For the text-containing cell, return its midpoint in [X, Y] coordinate format. 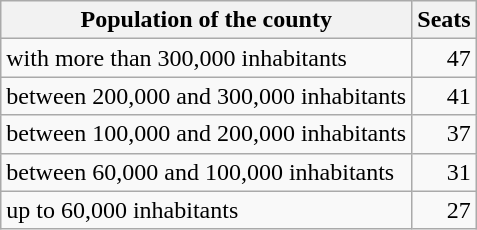
27 [444, 210]
Population of the county [206, 20]
between 100,000 and 200,000 inhabitants [206, 134]
37 [444, 134]
up to 60,000 inhabitants [206, 210]
31 [444, 172]
between 60,000 and 100,000 inhabitants [206, 172]
between 200,000 and 300,000 inhabitants [206, 96]
41 [444, 96]
with more than 300,000 inhabitants [206, 58]
Seats [444, 20]
47 [444, 58]
